Pinpoint the cell where the given text exists, returning its (X, Y) midpoint coordinate. 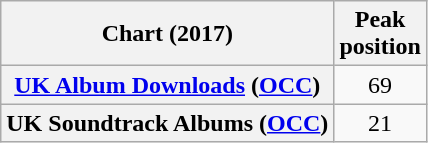
Chart (2017) (168, 34)
69 (380, 85)
21 (380, 123)
UK Album Downloads (OCC) (168, 85)
Peakposition (380, 34)
UK Soundtrack Albums (OCC) (168, 123)
